Find where the given text appears and provide that cell's center as (x, y) coordinate. 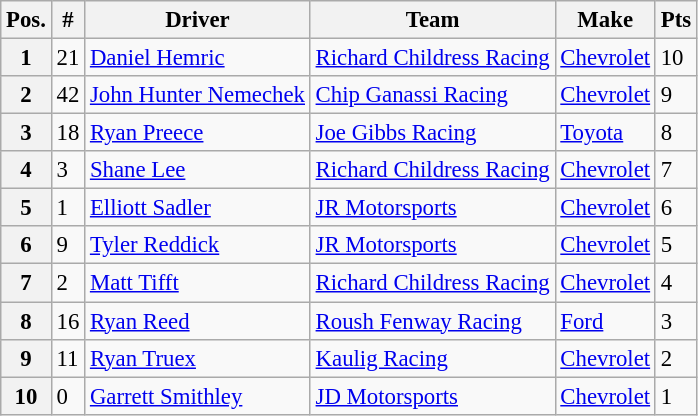
Tyler Reddick (198, 245)
Chip Ganassi Racing (432, 95)
John Hunter Nemechek (198, 95)
Daniel Hemric (198, 58)
Team (432, 20)
11 (68, 358)
Ryan Truex (198, 358)
Ryan Preece (198, 133)
42 (68, 95)
Toyota (605, 133)
16 (68, 321)
Shane Lee (198, 170)
18 (68, 133)
0 (68, 396)
Pts (676, 20)
Elliott Sadler (198, 208)
Ryan Reed (198, 321)
21 (68, 58)
Make (605, 20)
Matt Tifft (198, 283)
JD Motorsports (432, 396)
Garrett Smithley (198, 396)
Pos. (26, 20)
# (68, 20)
Driver (198, 20)
Roush Fenway Racing (432, 321)
Joe Gibbs Racing (432, 133)
Ford (605, 321)
Kaulig Racing (432, 358)
